Find where the given text appears and provide that cell's center as [X, Y] coordinate. 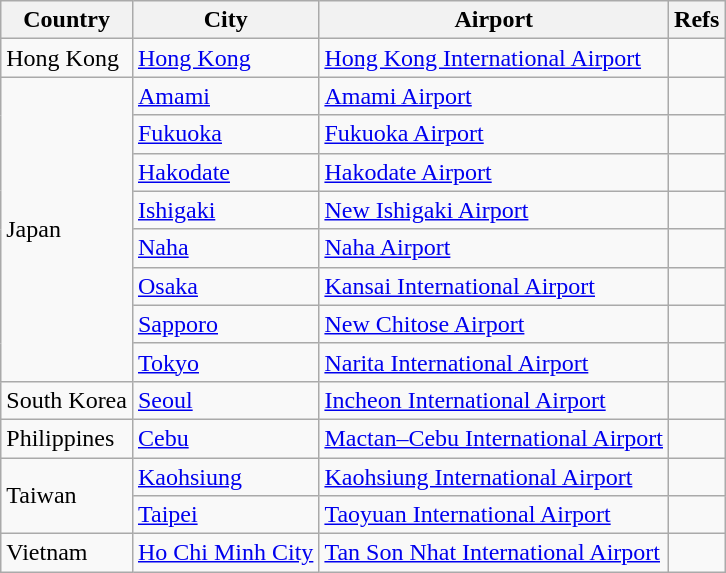
Kaohsiung [225, 477]
Taiwan [67, 496]
Incheon International Airport [494, 400]
Naha Airport [494, 248]
Cebu [225, 438]
Mactan–Cebu International Airport [494, 438]
Seoul [225, 400]
New Ishigaki Airport [494, 210]
Taoyuan International Airport [494, 515]
Philippines [67, 438]
Hakodate [225, 172]
Refs [697, 20]
Amami Airport [494, 96]
Amami [225, 96]
Taipei [225, 515]
Tokyo [225, 362]
Country [67, 20]
South Korea [67, 400]
Naha [225, 248]
Osaka [225, 286]
Fukuoka [225, 134]
New Chitose Airport [494, 324]
Tan Son Nhat International Airport [494, 553]
Japan [67, 229]
Vietnam [67, 553]
Kansai International Airport [494, 286]
City [225, 20]
Hakodate Airport [494, 172]
Ho Chi Minh City [225, 553]
Narita International Airport [494, 362]
Airport [494, 20]
Fukuoka Airport [494, 134]
Hong Kong International Airport [494, 58]
Ishigaki [225, 210]
Kaohsiung International Airport [494, 477]
Sapporo [225, 324]
